Extract the [X, Y] coordinate from the center of the cell holding the provided text.  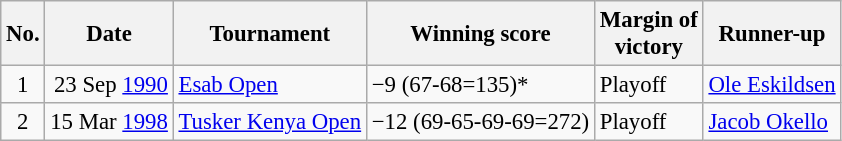
Jacob Okello [772, 122]
Esab Open [270, 85]
Runner-up [772, 34]
1 [23, 85]
Winning score [480, 34]
Date [109, 34]
Tournament [270, 34]
15 Mar 1998 [109, 122]
2 [23, 122]
Margin ofvictory [648, 34]
−9 (67-68=135)* [480, 85]
−12 (69-65-69-69=272) [480, 122]
Tusker Kenya Open [270, 122]
Ole Eskildsen [772, 85]
No. [23, 34]
23 Sep 1990 [109, 85]
